For the text-containing cell, return its midpoint in (X, Y) coordinate format. 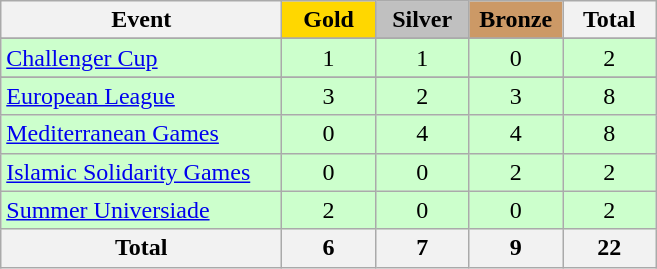
Summer Universiade (142, 210)
Bronze (516, 20)
Gold (329, 20)
Mediterranean Games (142, 134)
Event (142, 20)
9 (516, 248)
European League (142, 96)
Silver (422, 20)
7 (422, 248)
Islamic Solidarity Games (142, 172)
Challenger Cup (142, 58)
6 (329, 248)
22 (609, 248)
